From the cell containing the given text, extract its center point as [x, y] coordinate. 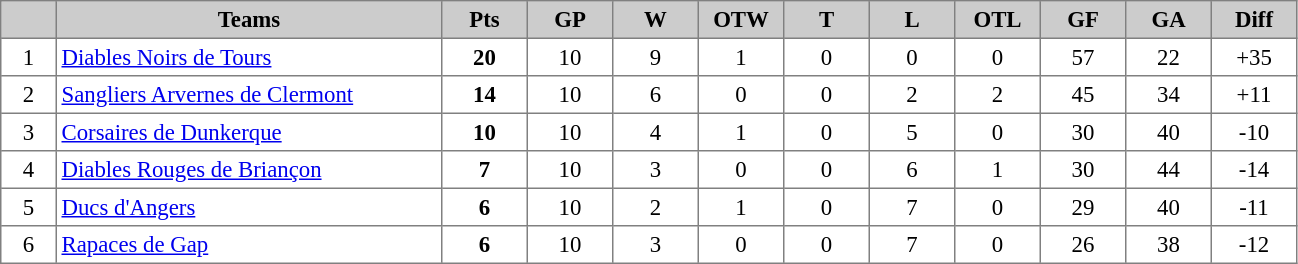
14 [485, 95]
Rapaces de Gap [249, 245]
29 [1083, 207]
+35 [1254, 57]
Ducs d'Angers [249, 207]
Teams [249, 20]
L [912, 20]
26 [1083, 245]
Pts [485, 20]
GA [1169, 20]
57 [1083, 57]
Diables Rouges de Briançon [249, 170]
+11 [1254, 95]
GF [1083, 20]
Corsaires de Dunkerque [249, 132]
Diables Noirs de Tours [249, 57]
-10 [1254, 132]
Diff [1254, 20]
44 [1169, 170]
Sangliers Arvernes de Clermont [249, 95]
-11 [1254, 207]
-14 [1254, 170]
34 [1169, 95]
W [656, 20]
9 [656, 57]
GP [570, 20]
38 [1169, 245]
T [827, 20]
20 [485, 57]
45 [1083, 95]
OTL [998, 20]
OTW [741, 20]
-12 [1254, 245]
22 [1169, 57]
